Output the (x, y) coordinate of the center of the cell containing the given text.  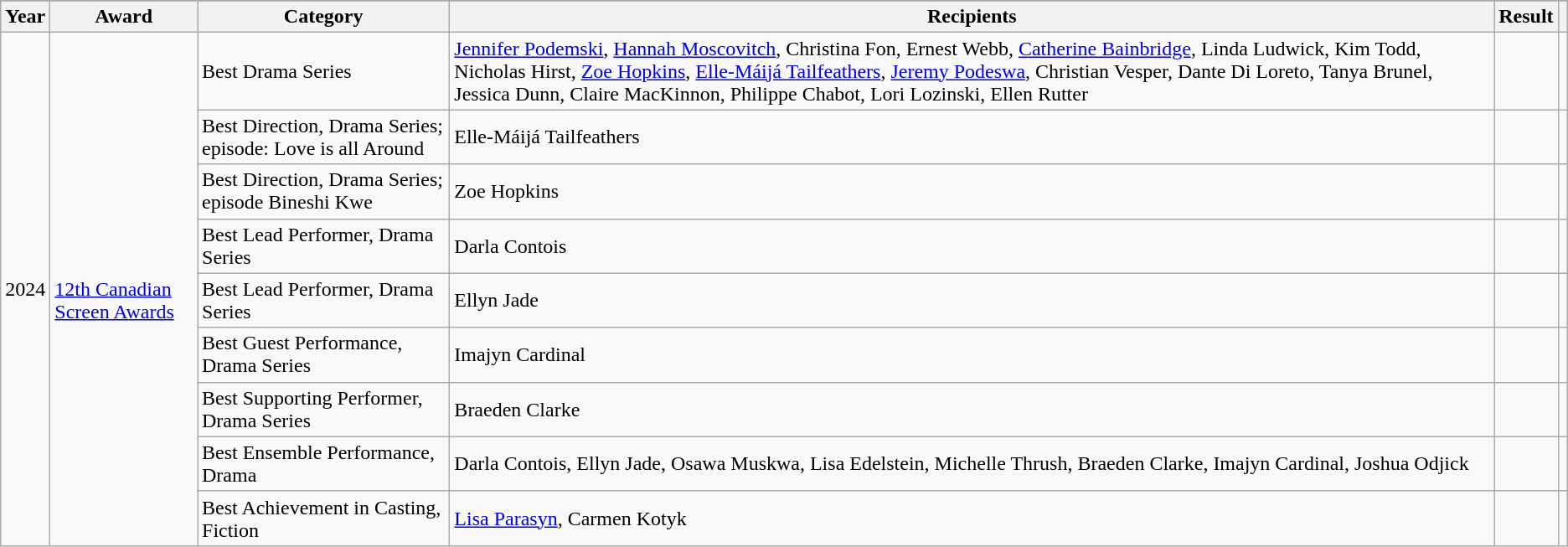
Best Supporting Performer, Drama Series (323, 409)
Best Direction, Drama Series; episode Bineshi Kwe (323, 191)
Award (124, 17)
2024 (25, 290)
Darla Contois (972, 246)
12th Canadian Screen Awards (124, 290)
Lisa Parasyn, Carmen Kotyk (972, 518)
Ellyn Jade (972, 300)
Darla Contois, Ellyn Jade, Osawa Muskwa, Lisa Edelstein, Michelle Thrush, Braeden Clarke, Imajyn Cardinal, Joshua Odjick (972, 464)
Elle-Máijá Tailfeathers (972, 137)
Best Ensemble Performance, Drama (323, 464)
Zoe Hopkins (972, 191)
Imajyn Cardinal (972, 355)
Best Achievement in Casting, Fiction (323, 518)
Year (25, 17)
Best Guest Performance, Drama Series (323, 355)
Recipients (972, 17)
Best Drama Series (323, 71)
Category (323, 17)
Best Direction, Drama Series; episode: Love is all Around (323, 137)
Result (1526, 17)
Braeden Clarke (972, 409)
